Return the (X, Y) coordinate for the center point of the cell that contains the specified text.  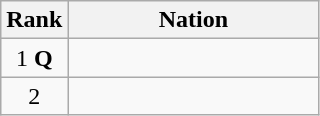
Rank (34, 20)
Nation (194, 20)
2 (34, 96)
1 Q (34, 58)
